Return (x, y) of the center of cell containing provided text 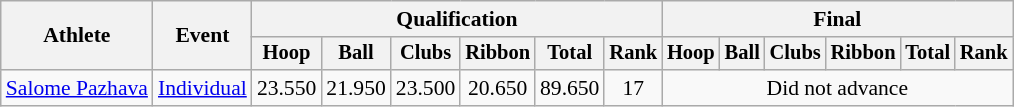
Athlete (77, 36)
21.950 (356, 88)
23.550 (286, 88)
Salome Pazhava (77, 88)
Did not advance (837, 88)
Individual (202, 88)
20.650 (498, 88)
89.650 (570, 88)
Qualification (457, 19)
Final (837, 19)
17 (633, 88)
23.500 (426, 88)
Event (202, 36)
